Search for the cell housing the specified text and yield its [x, y] center coordinate. 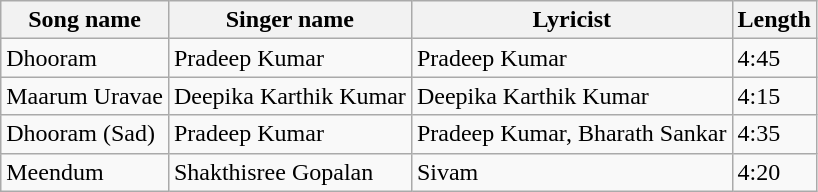
Singer name [290, 20]
4:15 [774, 96]
Dhooram (Sad) [85, 134]
Dhooram [85, 58]
Maarum Uravae [85, 96]
Song name [85, 20]
Meendum [85, 172]
Sivam [572, 172]
Length [774, 20]
4:45 [774, 58]
4:35 [774, 134]
Shakthisree Gopalan [290, 172]
Lyricist [572, 20]
4:20 [774, 172]
Pradeep Kumar, Bharath Sankar [572, 134]
